Return (x, y) of the center of cell containing provided text 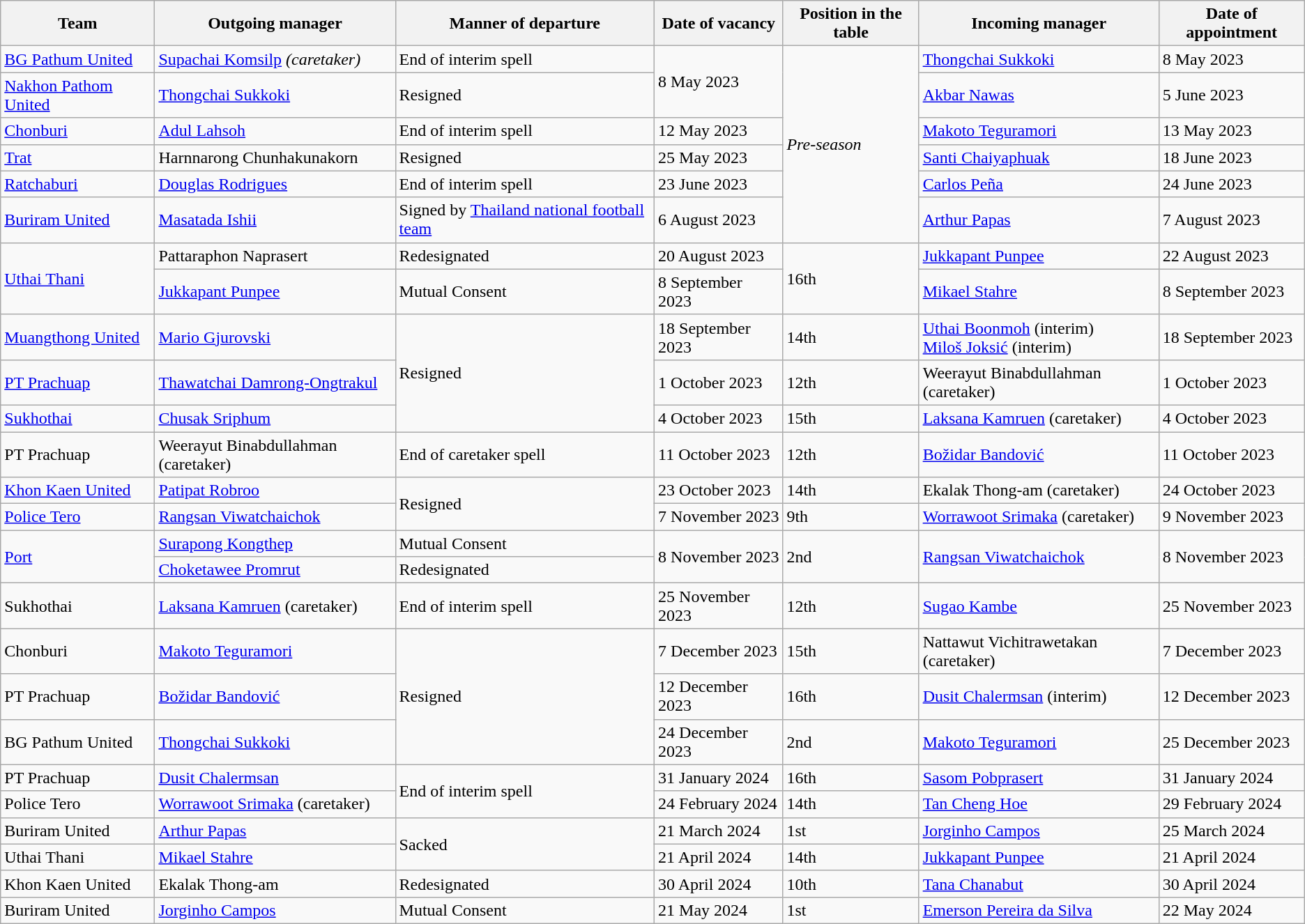
Muangthong United (78, 337)
7 August 2023 (1231, 220)
Port (78, 557)
Tan Cheng Hoe (1039, 804)
Sugao Kambe (1039, 606)
Nattawut Vichitrawetakan (caretaker) (1039, 651)
Ratchaburi (78, 184)
Trat (78, 157)
Harnnarong Chunhakunakorn (275, 157)
Mario Gjurovski (275, 337)
25 December 2023 (1231, 741)
21 May 2024 (719, 910)
Team (78, 24)
Tana Chanabut (1039, 884)
12 May 2023 (719, 131)
Ekalak Thong-am (275, 884)
Position in the table (850, 24)
Dusit Chalermsan (275, 778)
6 August 2023 (719, 220)
Santi Chaiyaphuak (1039, 157)
Ekalak Thong-am (caretaker) (1039, 491)
Carlos Peña (1039, 184)
Masatada Ishii (275, 220)
Nakhon Pathom United (78, 95)
Akbar Nawas (1039, 95)
24 October 2023 (1231, 491)
Manner of departure (525, 24)
24 June 2023 (1231, 184)
Surapong Kongthep (275, 544)
25 March 2024 (1231, 831)
22 May 2024 (1231, 910)
Choketawee Promrut (275, 570)
23 June 2023 (719, 184)
Date of vacancy (719, 24)
Thawatchai Damrong-Ongtrakul (275, 382)
13 May 2023 (1231, 131)
24 December 2023 (719, 741)
Uthai Boonmoh (interim) Miloš Joksić (interim) (1039, 337)
End of caretaker spell (525, 454)
9 November 2023 (1231, 517)
29 February 2024 (1231, 804)
Sacked (525, 844)
5 June 2023 (1231, 95)
Incoming manager (1039, 24)
Pattaraphon Naprasert (275, 256)
7 November 2023 (719, 517)
Sasom Pobprasert (1039, 778)
9th (850, 517)
Douglas Rodrigues (275, 184)
Date of appointment (1231, 24)
Outgoing manager (275, 24)
25 May 2023 (719, 157)
21 March 2024 (719, 831)
Pre-season (850, 144)
Signed by Thailand national football team (525, 220)
Supachai Komsilp (caretaker) (275, 59)
Dusit Chalermsan (interim) (1039, 697)
Adul Lahsoh (275, 131)
10th (850, 884)
20 August 2023 (719, 256)
Emerson Pereira da Silva (1039, 910)
23 October 2023 (719, 491)
24 February 2024 (719, 804)
18 June 2023 (1231, 157)
22 August 2023 (1231, 256)
Chusak Sriphum (275, 418)
Patipat Robroo (275, 491)
